For the text-containing cell, return its midpoint in (X, Y) coordinate format. 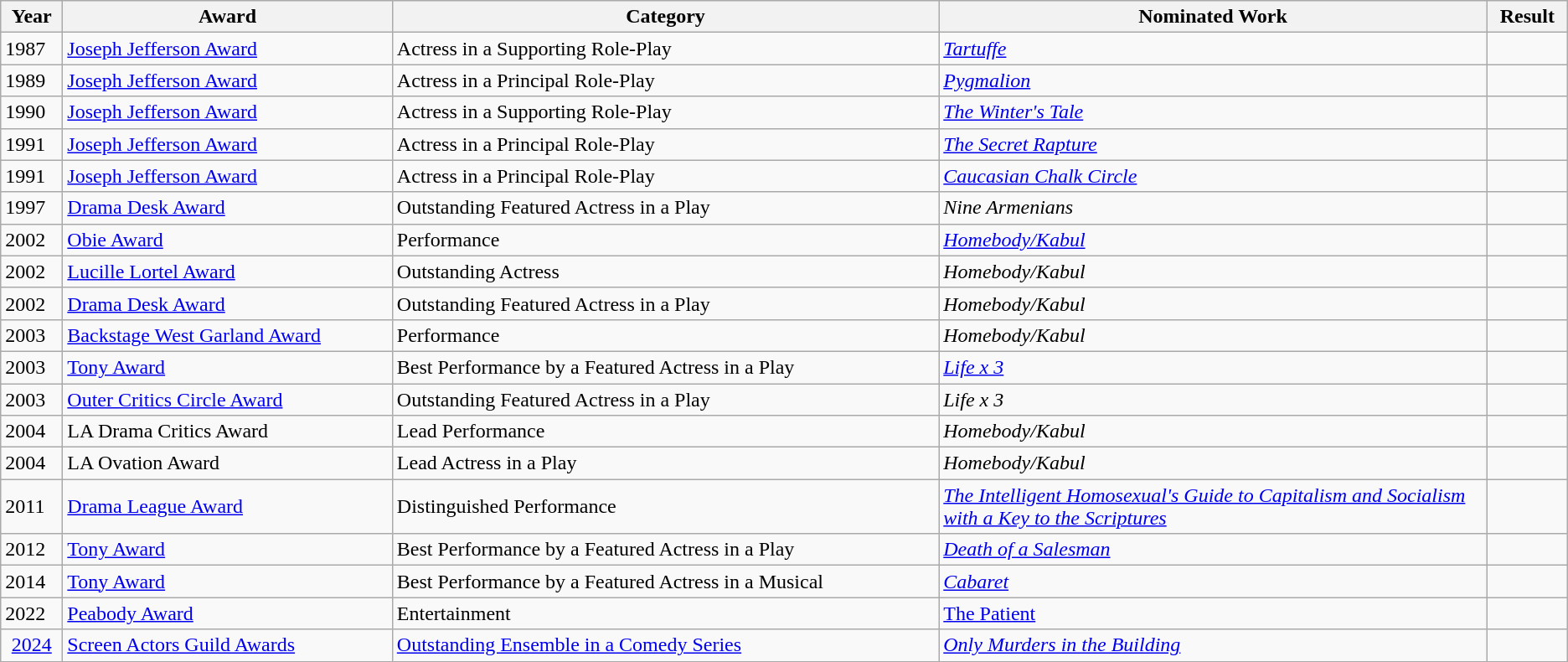
2022 (32, 613)
Only Murders in the Building (1213, 645)
Outstanding Actress (665, 272)
1989 (32, 80)
Best Performance by a Featured Actress in a Musical (665, 582)
1987 (32, 49)
1990 (32, 112)
1997 (32, 208)
Death of a Salesman (1213, 550)
Pygmalion (1213, 80)
Backstage West Garland Award (228, 335)
Obie Award (228, 240)
Year (32, 17)
2011 (32, 506)
Cabaret (1213, 582)
Lead Performance (665, 432)
2024 (32, 645)
Outstanding Ensemble in a Comedy Series (665, 645)
Lucille Lortel Award (228, 272)
Nominated Work (1213, 17)
Lead Actress in a Play (665, 463)
Award (228, 17)
Caucasian Chalk Circle (1213, 176)
Nine Armenians (1213, 208)
Entertainment (665, 613)
The Intelligent Homosexual's Guide to Capitalism and Socialism with a Key to the Scriptures (1213, 506)
Distinguished Performance (665, 506)
The Winter's Tale (1213, 112)
Screen Actors Guild Awards (228, 645)
LA Ovation Award (228, 463)
Result (1527, 17)
2012 (32, 550)
The Secret Rapture (1213, 144)
2014 (32, 582)
The Patient (1213, 613)
Tartuffe (1213, 49)
LA Drama Critics Award (228, 432)
Drama League Award (228, 506)
Outer Critics Circle Award (228, 400)
Peabody Award (228, 613)
Category (665, 17)
